Identify which cell holds the provided text, then report its [x, y] central coordinate. 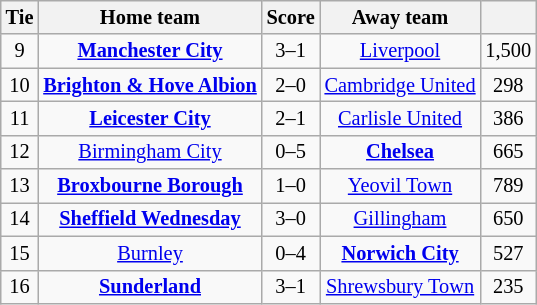
386 [508, 118]
Shrewsbury Town [400, 287]
2–1 [291, 118]
Norwich City [400, 253]
Burnley [150, 253]
2–0 [291, 85]
Gillingham [400, 219]
Chelsea [400, 152]
15 [20, 253]
Broxbourne Borough [150, 186]
789 [508, 186]
Away team [400, 17]
Carlisle United [400, 118]
Birmingham City [150, 152]
10 [20, 85]
650 [508, 219]
3–0 [291, 219]
0–4 [291, 253]
1–0 [291, 186]
Leicester City [150, 118]
9 [20, 51]
13 [20, 186]
Cambridge United [400, 85]
235 [508, 287]
Sunderland [150, 287]
Score [291, 17]
Brighton & Hove Albion [150, 85]
298 [508, 85]
527 [508, 253]
0–5 [291, 152]
Liverpool [400, 51]
Yeovil Town [400, 186]
665 [508, 152]
Tie [20, 17]
14 [20, 219]
16 [20, 287]
Manchester City [150, 51]
1,500 [508, 51]
Home team [150, 17]
Sheffield Wednesday [150, 219]
12 [20, 152]
11 [20, 118]
